Determine the [X, Y] coordinate at the center of the cell enclosing the given text.  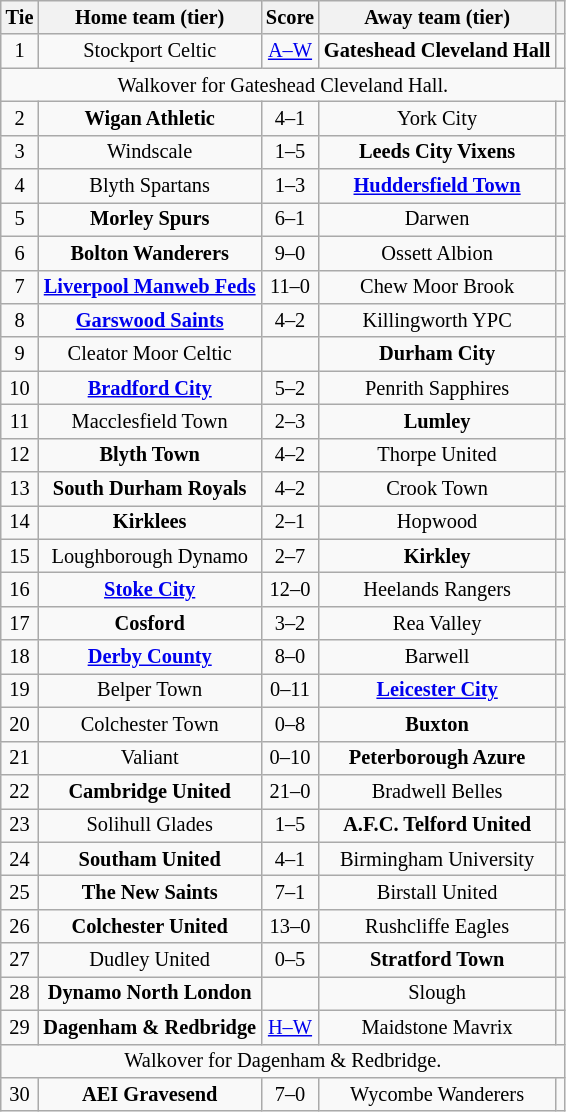
Kirklees [150, 522]
13–0 [290, 926]
16 [20, 589]
7 [20, 287]
South Durham Royals [150, 489]
Cleator Moor Celtic [150, 354]
Barwell [437, 657]
Bradford City [150, 388]
13 [20, 489]
Durham City [437, 354]
Penrith Sapphires [437, 388]
8–0 [290, 657]
Hopwood [437, 522]
3 [20, 152]
Bradwell Belles [437, 791]
Rushcliffe Eagles [437, 926]
15 [20, 556]
Morley Spurs [150, 219]
0–11 [290, 690]
Liverpool Manweb Feds [150, 287]
Gateshead Cleveland Hall [437, 51]
Darwen [437, 219]
Buxton [437, 724]
21–0 [290, 791]
6 [20, 253]
Dynamo North London [150, 993]
0–10 [290, 758]
Rea Valley [437, 623]
Leeds City Vixens [437, 152]
A–W [290, 51]
AEI Gravesend [150, 1094]
Wigan Athletic [150, 118]
Southam United [150, 859]
5–2 [290, 388]
The New Saints [150, 892]
Windscale [150, 152]
20 [20, 724]
22 [20, 791]
Dudley United [150, 960]
Colchester Town [150, 724]
Derby County [150, 657]
8 [20, 320]
Garswood Saints [150, 320]
Solihull Glades [150, 825]
17 [20, 623]
Score [290, 17]
2–3 [290, 421]
30 [20, 1094]
Killingworth YPC [437, 320]
3–2 [290, 623]
19 [20, 690]
Stockport Celtic [150, 51]
Cambridge United [150, 791]
7–0 [290, 1094]
Home team (tier) [150, 17]
25 [20, 892]
0–5 [290, 960]
Lumley [437, 421]
18 [20, 657]
29 [20, 1027]
Chew Moor Brook [437, 287]
Slough [437, 993]
Heelands Rangers [437, 589]
1 [20, 51]
2–1 [290, 522]
11–0 [290, 287]
Stratford Town [437, 960]
Blyth Town [150, 455]
Maidstone Mavrix [437, 1027]
23 [20, 825]
28 [20, 993]
Bolton Wanderers [150, 253]
7–1 [290, 892]
Walkover for Gateshead Cleveland Hall. [283, 85]
9–0 [290, 253]
6–1 [290, 219]
Thorpe United [437, 455]
Kirkley [437, 556]
Wycombe Wanderers [437, 1094]
Loughborough Dynamo [150, 556]
Valiant [150, 758]
27 [20, 960]
Birmingham University [437, 859]
Birstall United [437, 892]
Tie [20, 17]
2–7 [290, 556]
York City [437, 118]
Leicester City [437, 690]
Stoke City [150, 589]
Colchester United [150, 926]
14 [20, 522]
21 [20, 758]
Blyth Spartans [150, 186]
Macclesfield Town [150, 421]
0–8 [290, 724]
12–0 [290, 589]
1–3 [290, 186]
4 [20, 186]
Huddersfield Town [437, 186]
26 [20, 926]
Peterborough Azure [437, 758]
Cosford [150, 623]
Away team (tier) [437, 17]
A.F.C. Telford United [437, 825]
Dagenham & Redbridge [150, 1027]
5 [20, 219]
Walkover for Dagenham & Redbridge. [283, 1061]
11 [20, 421]
H–W [290, 1027]
9 [20, 354]
24 [20, 859]
Crook Town [437, 489]
2 [20, 118]
Belper Town [150, 690]
Ossett Albion [437, 253]
12 [20, 455]
10 [20, 388]
